Determine the (X, Y) coordinate at the center of the cell enclosing the given text.  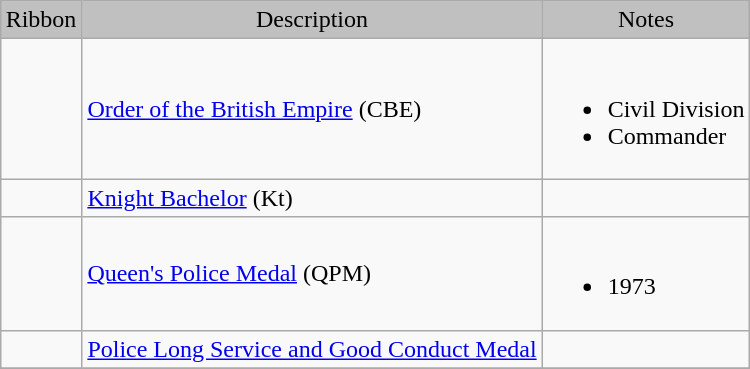
Description (312, 20)
Knight Bachelor (Kt) (312, 198)
Civil DivisionCommander (646, 109)
Police Long Service and Good Conduct Medal (312, 349)
1973 (646, 274)
Queen's Police Medal (QPM) (312, 274)
Notes (646, 20)
Order of the British Empire (CBE) (312, 109)
Ribbon (41, 20)
